From the cell containing the given text, extract its center point as [x, y] coordinate. 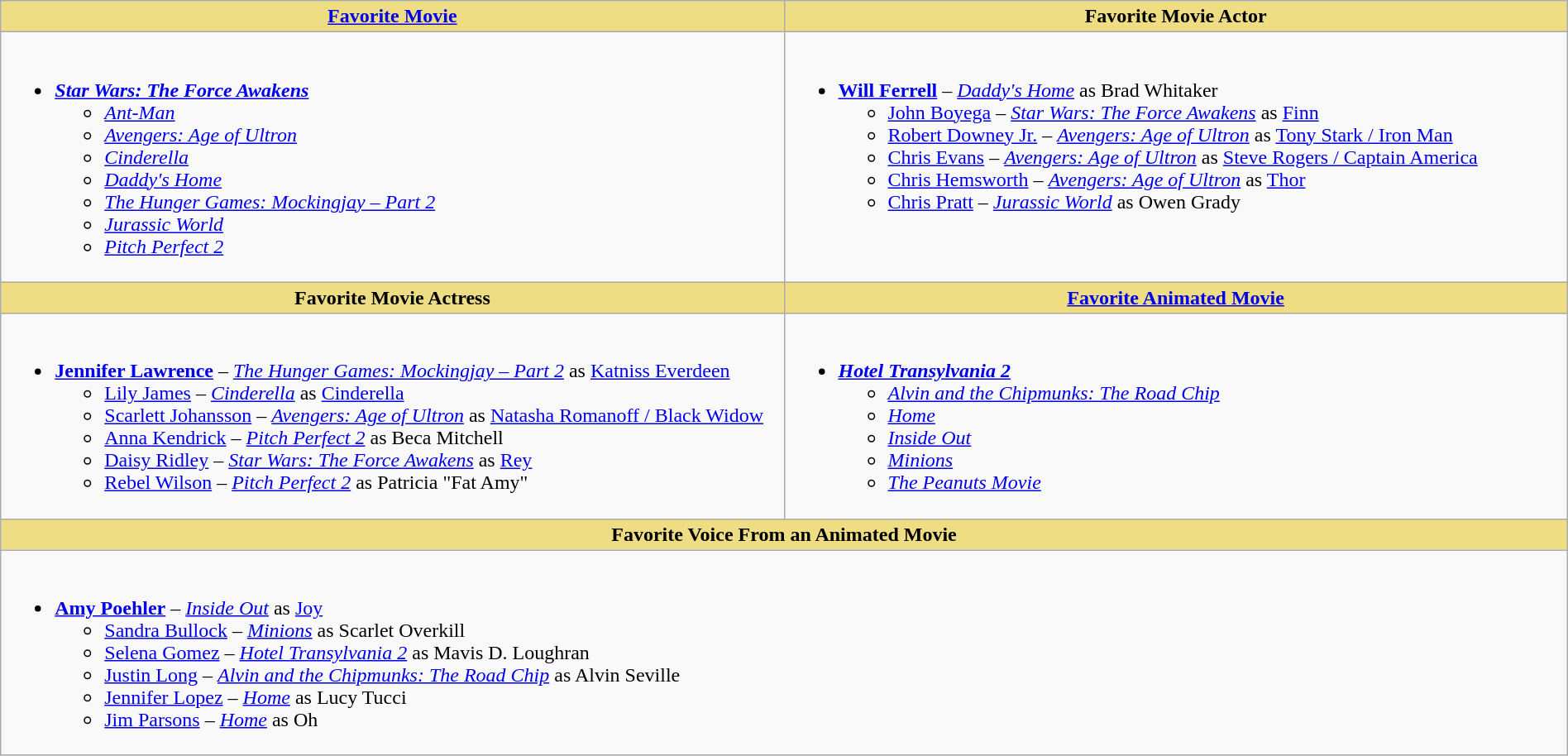
Star Wars: The Force AwakensAnt-ManAvengers: Age of UltronCinderellaDaddy's HomeThe Hunger Games: Mockingjay – Part 2Jurassic WorldPitch Perfect 2 [392, 157]
Favorite Movie Actor [1176, 17]
Hotel Transylvania 2Alvin and the Chipmunks: The Road ChipHomeInside OutMinionsThe Peanuts Movie [1176, 416]
Favorite Movie Actress [392, 298]
Favorite Animated Movie [1176, 298]
Favorite Movie [392, 17]
Favorite Voice From an Animated Movie [784, 534]
